Extract the (X, Y) coordinate from the center of the cell holding the provided text.  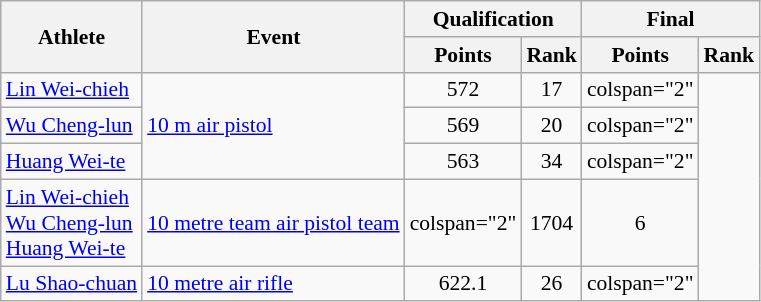
Athlete (72, 36)
6 (640, 222)
572 (464, 90)
10 metre team air pistol team (273, 222)
Event (273, 36)
Lin Wei-chiehWu Cheng-lunHuang Wei-te (72, 222)
Lu Shao-chuan (72, 284)
569 (464, 126)
1704 (552, 222)
563 (464, 162)
10 m air pistol (273, 126)
17 (552, 90)
622.1 (464, 284)
Lin Wei-chieh (72, 90)
26 (552, 284)
10 metre air rifle (273, 284)
34 (552, 162)
20 (552, 126)
Final (670, 19)
Qualification (494, 19)
Wu Cheng-lun (72, 126)
Huang Wei-te (72, 162)
